Search for the cell housing the specified text and yield its [X, Y] center coordinate. 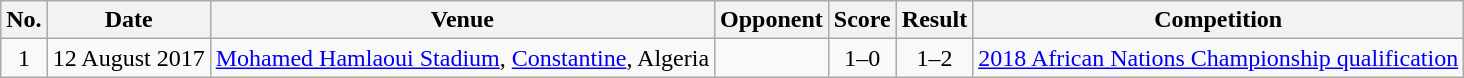
1–0 [862, 58]
Score [862, 20]
2018 African Nations Championship qualification [1218, 58]
Competition [1218, 20]
Date [128, 20]
Result [934, 20]
No. [24, 20]
1–2 [934, 58]
1 [24, 58]
12 August 2017 [128, 58]
Mohamed Hamlaoui Stadium, Constantine, Algeria [462, 58]
Venue [462, 20]
Opponent [772, 20]
